From the cell containing the given text, extract its center point as (x, y) coordinate. 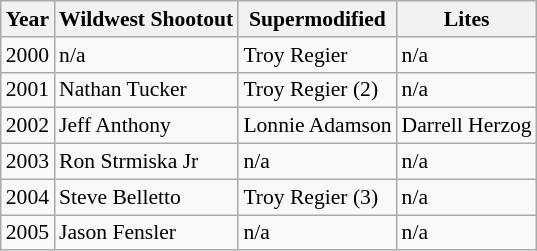
Wildwest Shootout (146, 19)
Lites (467, 19)
Year (28, 19)
2005 (28, 233)
2000 (28, 55)
Steve Belletto (146, 197)
Nathan Tucker (146, 90)
Troy Regier (317, 55)
2002 (28, 126)
Darrell Herzog (467, 126)
Troy Regier (3) (317, 197)
Supermodified (317, 19)
2001 (28, 90)
Troy Regier (2) (317, 90)
Jeff Anthony (146, 126)
Lonnie Adamson (317, 126)
2003 (28, 162)
2004 (28, 197)
Jason Fensler (146, 233)
Ron Strmiska Jr (146, 162)
